Return the [x, y] coordinate for the center point of the cell that contains the specified text.  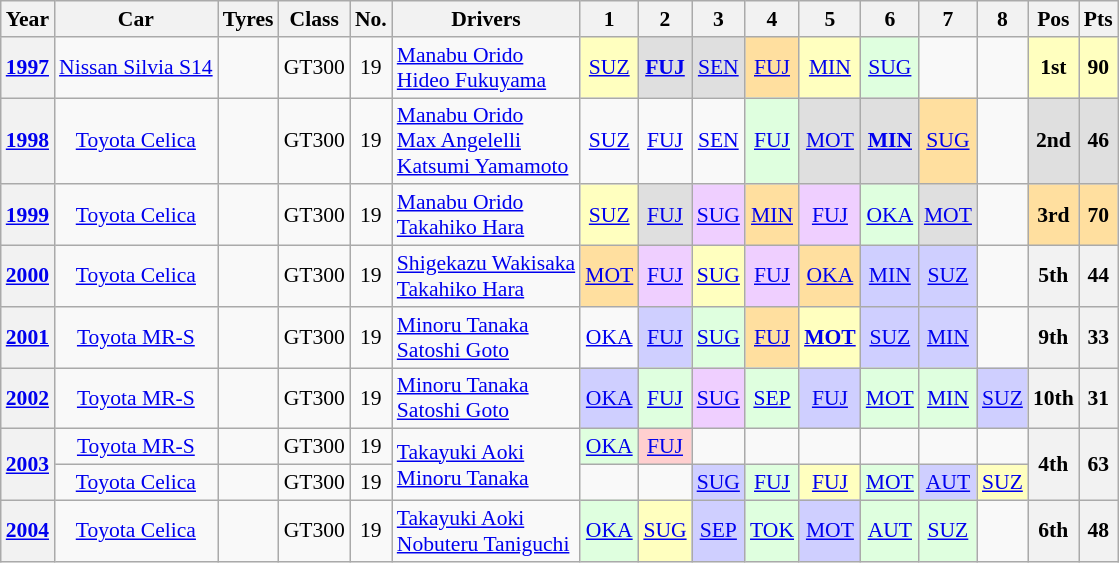
No. [371, 19]
44 [1098, 276]
Shigekazu Wakisaka Takahiko Hara [486, 276]
5th [1054, 276]
Year [28, 19]
Class [314, 19]
TOK [772, 530]
2003 [28, 464]
8 [1002, 19]
Pos [1054, 19]
2 [664, 19]
3rd [1054, 216]
1997 [28, 68]
Manabu Orido Takahiko Hara [486, 216]
2nd [1054, 142]
Tyres [248, 19]
9th [1054, 338]
90 [1098, 68]
Manabu Orido Hideo Fukuyama [486, 68]
Pts [1098, 19]
Manabu Orido Max Angelelli Katsumi Yamamoto [486, 142]
10th [1054, 398]
Takayuki Aoki Nobuteru Taniguchi [486, 530]
6 [890, 19]
1999 [28, 216]
4th [1054, 464]
3 [718, 19]
1998 [28, 142]
Car [136, 19]
33 [1098, 338]
2004 [28, 530]
31 [1098, 398]
5 [830, 19]
2001 [28, 338]
70 [1098, 216]
Takayuki Aoki Minoru Tanaka [486, 464]
48 [1098, 530]
6th [1054, 530]
Drivers [486, 19]
1st [1054, 68]
46 [1098, 142]
2002 [28, 398]
7 [948, 19]
4 [772, 19]
63 [1098, 464]
2000 [28, 276]
1 [609, 19]
Nissan Silvia S14 [136, 68]
